Return the [x, y] coordinate for the center point of the cell that contains the specified text.  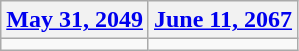
June 11, 2067 [222, 20]
May 31, 2049 [75, 20]
